Pinpoint the cell where the given text exists, returning its (X, Y) midpoint coordinate. 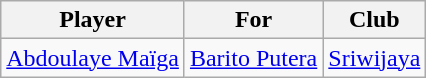
Club (374, 20)
Barito Putera (253, 58)
Abdoulaye Maïga (93, 58)
For (253, 20)
Sriwijaya (374, 58)
Player (93, 20)
